Pinpoint the cell where the given text exists, returning its (x, y) midpoint coordinate. 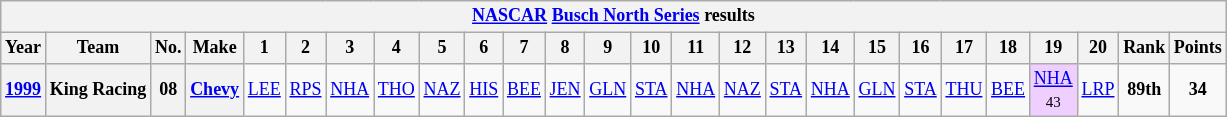
13 (786, 48)
JEN (565, 90)
11 (696, 48)
4 (397, 48)
No. (168, 48)
Make (215, 48)
12 (743, 48)
Year (24, 48)
King Racing (98, 90)
7 (524, 48)
THO (397, 90)
RPS (306, 90)
NHA43 (1053, 90)
18 (1008, 48)
THU (964, 90)
89th (1144, 90)
16 (920, 48)
34 (1198, 90)
LRP (1098, 90)
1 (264, 48)
2 (306, 48)
9 (608, 48)
3 (350, 48)
08 (168, 90)
19 (1053, 48)
Chevy (215, 90)
Rank (1144, 48)
20 (1098, 48)
5 (442, 48)
14 (830, 48)
10 (652, 48)
NASCAR Busch North Series results (614, 16)
Points (1198, 48)
6 (484, 48)
LEE (264, 90)
15 (877, 48)
Team (98, 48)
17 (964, 48)
1999 (24, 90)
8 (565, 48)
HIS (484, 90)
